Return the (x, y) coordinate for the center point of the cell that contains the specified text.  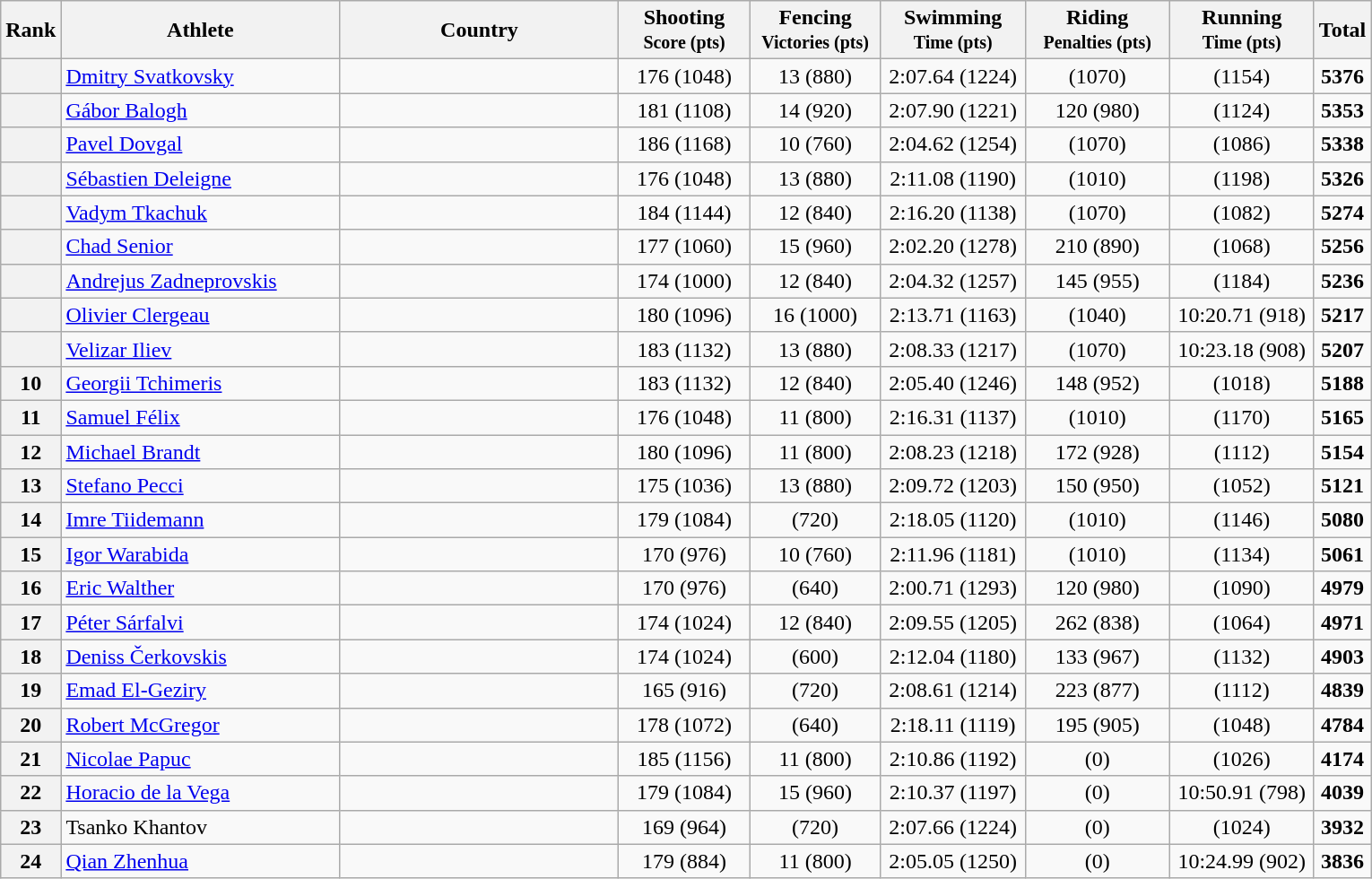
21 (30, 759)
24 (30, 861)
2:04.32 (1257) (952, 281)
2:10.86 (1192) (952, 759)
4971 (1342, 622)
11 (30, 417)
262 (838) (1098, 622)
(1068) (1241, 247)
181 (1108) (684, 110)
2:16.31 (1137) (952, 417)
5217 (1342, 315)
18 (30, 657)
2:10.37 (1197) (952, 793)
148 (952) (1098, 383)
2:08.33 (1217) (952, 349)
184 (1144) (684, 213)
4903 (1342, 657)
2:05.40 (1246) (952, 383)
4039 (1342, 793)
Horacio de la Vega (201, 793)
179 (884) (684, 861)
5061 (1342, 554)
5256 (1342, 247)
5165 (1342, 417)
14 (30, 520)
Stefano Pecci (201, 486)
5121 (1342, 486)
Sébastien Deleigne (201, 178)
2:04.62 (1254) (952, 144)
Rank (30, 30)
Total (1342, 30)
5326 (1342, 178)
Andrejus Zadneprovskis (201, 281)
5338 (1342, 144)
17 (30, 622)
5274 (1342, 213)
210 (890) (1098, 247)
Qian Zhenhua (201, 861)
2:00.71 (1293) (952, 588)
185 (1156) (684, 759)
4174 (1342, 759)
(1082) (1241, 213)
175 (1036) (684, 486)
(1198) (1241, 178)
(1018) (1241, 383)
(1132) (1241, 657)
Riding Penalties (pts) (1098, 30)
Eric Walther (201, 588)
Swimming Time (pts) (952, 30)
Michael Brandt (201, 451)
13 (30, 486)
Olivier Clergeau (201, 315)
2:13.71 (1163) (952, 315)
4839 (1342, 691)
2:11.08 (1190) (952, 178)
(1052) (1241, 486)
10:24.99 (902) (1241, 861)
5154 (1342, 451)
(1086) (1241, 144)
(1064) (1241, 622)
(600) (815, 657)
172 (928) (1098, 451)
165 (916) (684, 691)
177 (1060) (684, 247)
150 (950) (1098, 486)
Deniss Čerkovskis (201, 657)
169 (964) (684, 827)
5353 (1342, 110)
4784 (1342, 725)
(1184) (1241, 281)
178 (1072) (684, 725)
186 (1168) (684, 144)
195 (905) (1098, 725)
5376 (1342, 76)
2:09.55 (1205) (952, 622)
10:23.18 (908) (1241, 349)
2:07.90 (1221) (952, 110)
Gábor Balogh (201, 110)
2:05.05 (1250) (952, 861)
2:08.23 (1218) (952, 451)
Shooting Score (pts) (684, 30)
Athlete (201, 30)
Running Time (pts) (1241, 30)
223 (877) (1098, 691)
(1124) (1241, 110)
(1026) (1241, 759)
145 (955) (1098, 281)
22 (30, 793)
2:07.66 (1224) (952, 827)
14 (920) (815, 110)
(1048) (1241, 725)
5236 (1342, 281)
Velizar Iliev (201, 349)
(1134) (1241, 554)
Chad Senior (201, 247)
16 (1000) (815, 315)
Igor Warabida (201, 554)
15 (30, 554)
2:18.11 (1119) (952, 725)
Pavel Dovgal (201, 144)
12 (30, 451)
(1146) (1241, 520)
2:18.05 (1120) (952, 520)
Nicolae Papuc (201, 759)
Péter Sárfalvi (201, 622)
174 (1000) (684, 281)
133 (967) (1098, 657)
2:07.64 (1224) (952, 76)
(1040) (1098, 315)
3932 (1342, 827)
2:16.20 (1138) (952, 213)
5188 (1342, 383)
10:20.71 (918) (1241, 315)
4979 (1342, 588)
Imre Tiidemann (201, 520)
2:12.04 (1180) (952, 657)
2:02.20 (1278) (952, 247)
5080 (1342, 520)
23 (30, 827)
(1154) (1241, 76)
2:11.96 (1181) (952, 554)
5207 (1342, 349)
(1090) (1241, 588)
2:08.61 (1214) (952, 691)
10 (30, 383)
10:50.91 (798) (1241, 793)
Samuel Félix (201, 417)
Vadym Tkachuk (201, 213)
Tsanko Khantov (201, 827)
Country (479, 30)
Robert McGregor (201, 725)
20 (30, 725)
Dmitry Svatkovsky (201, 76)
2:09.72 (1203) (952, 486)
19 (30, 691)
16 (30, 588)
(1024) (1241, 827)
Emad El-Geziry (201, 691)
3836 (1342, 861)
(1170) (1241, 417)
Fencing Victories (pts) (815, 30)
Georgii Tchimeris (201, 383)
